Identify which cell holds the provided text, then report its [X, Y] central coordinate. 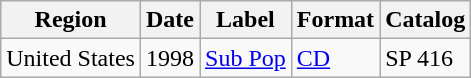
Region [71, 20]
Sub Pop [246, 58]
Date [170, 20]
SP 416 [426, 58]
United States [71, 58]
1998 [170, 58]
CD [335, 58]
Catalog [426, 20]
Label [246, 20]
Format [335, 20]
